Return [x, y] of the center of cell containing provided text 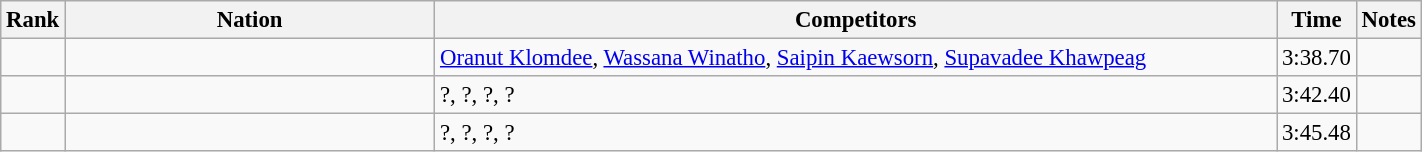
Competitors [856, 20]
3:45.48 [1317, 133]
Notes [1388, 20]
Time [1317, 20]
Nation [250, 20]
Rank [33, 20]
Oranut Klomdee, Wassana Winatho, Saipin Kaewsorn, Supavadee Khawpeag [856, 58]
3:42.40 [1317, 95]
3:38.70 [1317, 58]
